Identify which cell holds the provided text, then report its [X, Y] central coordinate. 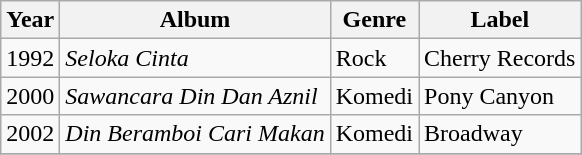
Rock [374, 58]
Genre [374, 20]
2000 [30, 96]
Album [195, 20]
Din Beramboi Cari Makan [195, 134]
Year [30, 20]
Sawancara Din Dan Aznil [195, 96]
Broadway [500, 134]
Pony Canyon [500, 96]
2002 [30, 134]
Label [500, 20]
Cherry Records [500, 58]
1992 [30, 58]
Seloka Cinta [195, 58]
